Pinpoint the cell where the given text exists, returning its (X, Y) midpoint coordinate. 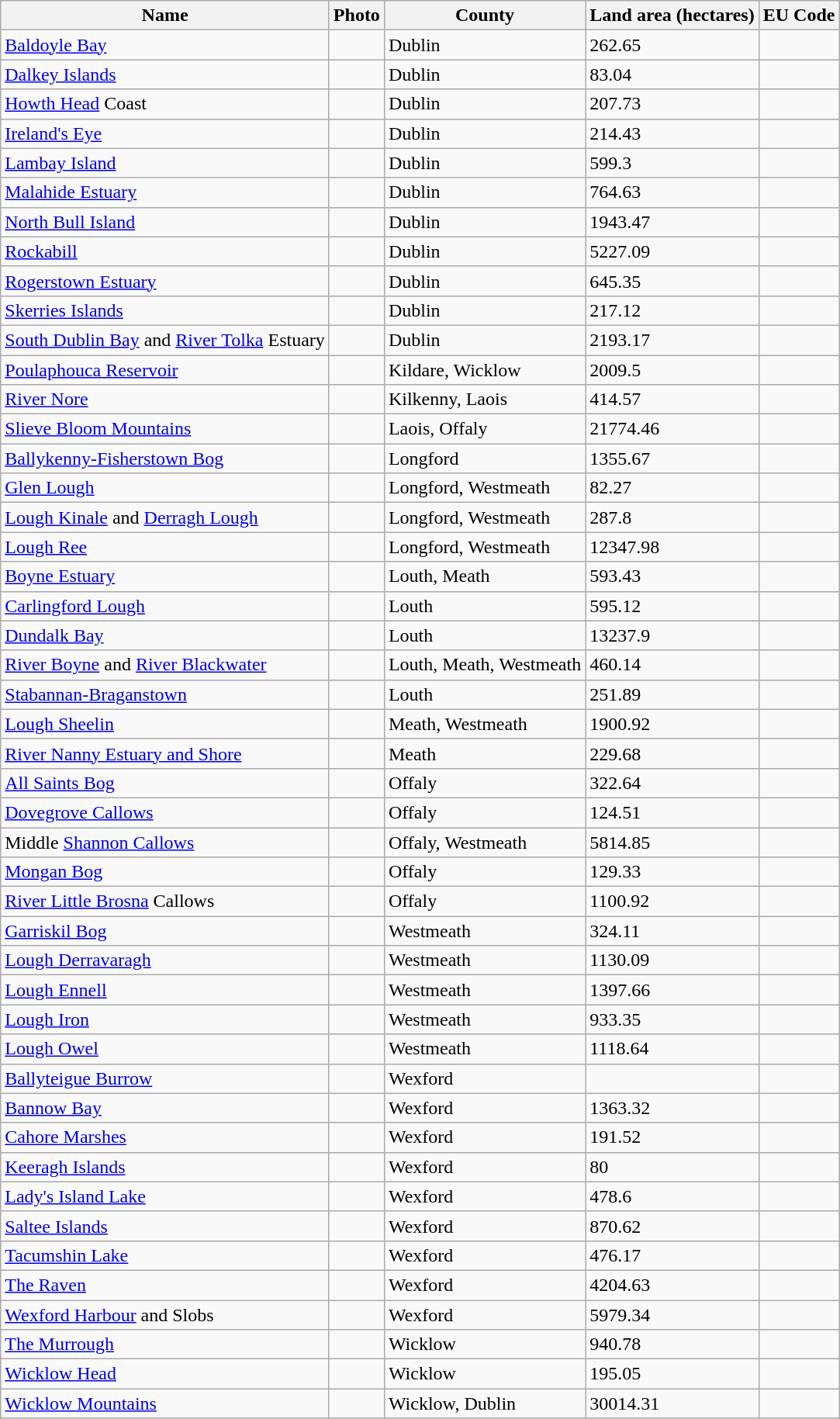
21774.46 (672, 429)
Meath (484, 753)
Skerries Islands (165, 310)
251.89 (672, 694)
2193.17 (672, 340)
322.64 (672, 783)
Wicklow Mountains (165, 1403)
River Boyne and River Blackwater (165, 665)
287.8 (672, 517)
Photo (357, 16)
Meath, Westmeath (484, 724)
Mongan Bog (165, 872)
Poulaphouca Reservoir (165, 370)
1943.47 (672, 222)
476.17 (672, 1255)
593.43 (672, 576)
Dovegrove Callows (165, 812)
1397.66 (672, 990)
Wicklow, Dublin (484, 1403)
Land area (hectares) (672, 16)
Offaly, Westmeath (484, 842)
595.12 (672, 606)
Kildare, Wicklow (484, 370)
870.62 (672, 1226)
Garriskil Bog (165, 931)
1100.92 (672, 902)
460.14 (672, 665)
Lough Owel (165, 1049)
Lough Sheelin (165, 724)
2009.5 (672, 370)
Louth, Meath, Westmeath (484, 665)
82.27 (672, 488)
124.51 (672, 812)
5814.85 (672, 842)
Glen Lough (165, 488)
Lambay Island (165, 163)
North Bull Island (165, 222)
Saltee Islands (165, 1226)
Wicklow Head (165, 1374)
Rockabill (165, 251)
Lough Iron (165, 1019)
13237.9 (672, 635)
Stabannan-Braganstown (165, 694)
Louth, Meath (484, 576)
Cahore Marshes (165, 1137)
217.12 (672, 310)
EU Code (799, 16)
80 (672, 1167)
764.63 (672, 192)
Baldoyle Bay (165, 45)
645.35 (672, 281)
5979.34 (672, 1315)
Keeragh Islands (165, 1167)
229.68 (672, 753)
Ireland's Eye (165, 133)
195.05 (672, 1374)
The Raven (165, 1285)
Tacumshin Lake (165, 1255)
214.43 (672, 133)
414.57 (672, 400)
1363.32 (672, 1108)
Name (165, 16)
Dundalk Bay (165, 635)
Kilkenny, Laois (484, 400)
River Nanny Estuary and Shore (165, 753)
30014.31 (672, 1403)
1118.64 (672, 1049)
324.11 (672, 931)
Boyne Estuary (165, 576)
Longford (484, 459)
Howth Head Coast (165, 104)
191.52 (672, 1137)
Slieve Bloom Mountains (165, 429)
129.33 (672, 872)
Malahide Estuary (165, 192)
4204.63 (672, 1285)
River Little Brosna Callows (165, 902)
County (484, 16)
All Saints Bog (165, 783)
Ballykenny-Fisherstown Bog (165, 459)
Lough Kinale and Derragh Lough (165, 517)
1900.92 (672, 724)
Bannow Bay (165, 1108)
1130.09 (672, 960)
South Dublin Bay and River Tolka Estuary (165, 340)
Laois, Offaly (484, 429)
599.3 (672, 163)
Carlingford Lough (165, 606)
Wexford Harbour and Slobs (165, 1315)
Lough Ree (165, 547)
River Nore (165, 400)
1355.67 (672, 459)
Middle Shannon Callows (165, 842)
207.73 (672, 104)
Lough Derravaragh (165, 960)
Lough Ennell (165, 990)
940.78 (672, 1345)
5227.09 (672, 251)
Dalkey Islands (165, 74)
Lady's Island Lake (165, 1196)
Ballyteigue Burrow (165, 1078)
83.04 (672, 74)
262.65 (672, 45)
12347.98 (672, 547)
478.6 (672, 1196)
933.35 (672, 1019)
Rogerstown Estuary (165, 281)
The Murrough (165, 1345)
